Determine the [x, y] coordinate at the center of the cell enclosing the given text.  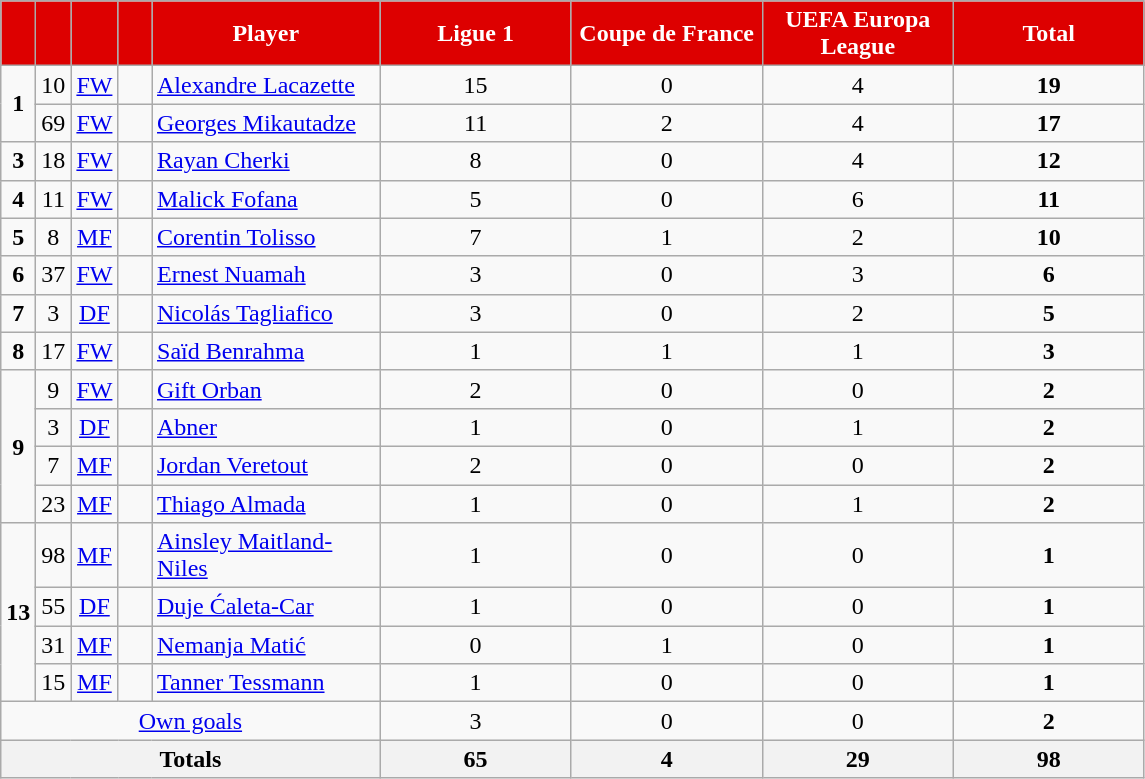
Malick Fofana [266, 199]
Nemanja Matić [266, 645]
Coupe de France [666, 34]
23 [54, 503]
Tanner Tessmann [266, 683]
37 [54, 275]
Duje Ćaleta-Car [266, 607]
Jordan Veretout [266, 465]
19 [1048, 85]
Total [1048, 34]
29 [858, 759]
Own goals [190, 721]
69 [54, 123]
Abner [266, 427]
55 [54, 607]
Saïd Benrahma [266, 351]
UEFA Europa League [858, 34]
13 [18, 612]
Player [266, 34]
Ernest Nuamah [266, 275]
Ainsley Maitland-Niles [266, 556]
Corentin Tolisso [266, 237]
65 [476, 759]
Ligue 1 [476, 34]
Georges Mikautadze [266, 123]
Thiago Almada [266, 503]
12 [1048, 161]
18 [54, 161]
Alexandre Lacazette [266, 85]
Totals [190, 759]
31 [54, 645]
Gift Orban [266, 389]
Nicolás Tagliafico [266, 313]
Rayan Cherki [266, 161]
